From the cell containing the given text, extract its center point as (X, Y) coordinate. 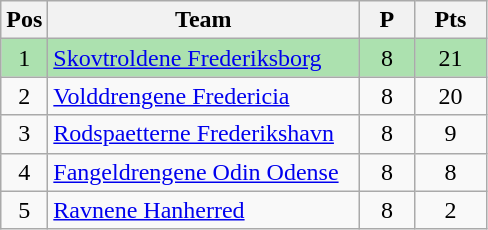
Pts (450, 20)
Volddrengene Fredericia (204, 96)
Ravnene Hanherred (204, 210)
Pos (24, 20)
5 (24, 210)
20 (450, 96)
9 (450, 134)
Team (204, 20)
21 (450, 58)
Rodspaetterne Frederikshavn (204, 134)
3 (24, 134)
Skovtroldene Frederiksborg (204, 58)
P (387, 20)
1 (24, 58)
Fangeldrengene Odin Odense (204, 172)
4 (24, 172)
